Detect which cell encompasses the target text, then output its (X, Y) center coordinate. 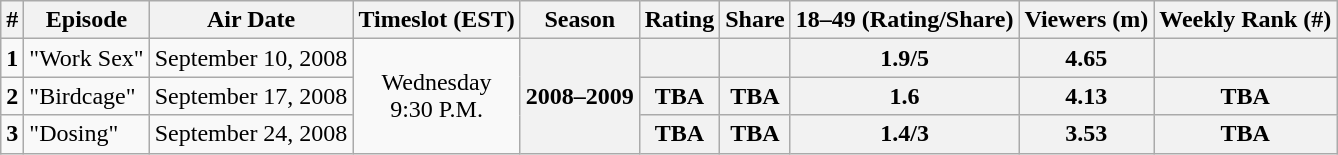
Timeslot (EST) (436, 20)
Wednesday9:30 P.M. (436, 96)
# (12, 20)
4.65 (1086, 58)
2008–2009 (580, 96)
September 10, 2008 (251, 58)
September 17, 2008 (251, 96)
3 (12, 134)
Air Date (251, 20)
"Dosing" (86, 134)
Weekly Rank (#) (1246, 20)
"Work Sex" (86, 58)
2 (12, 96)
3.53 (1086, 134)
1 (12, 58)
18–49 (Rating/Share) (904, 20)
Viewers (m) (1086, 20)
Episode (86, 20)
4.13 (1086, 96)
1.4/3 (904, 134)
Share (756, 20)
Rating (679, 20)
1.6 (904, 96)
1.9/5 (904, 58)
Season (580, 20)
"Birdcage" (86, 96)
September 24, 2008 (251, 134)
